Scan for the cell matching the given text and deliver its [x, y] coordinate at center. 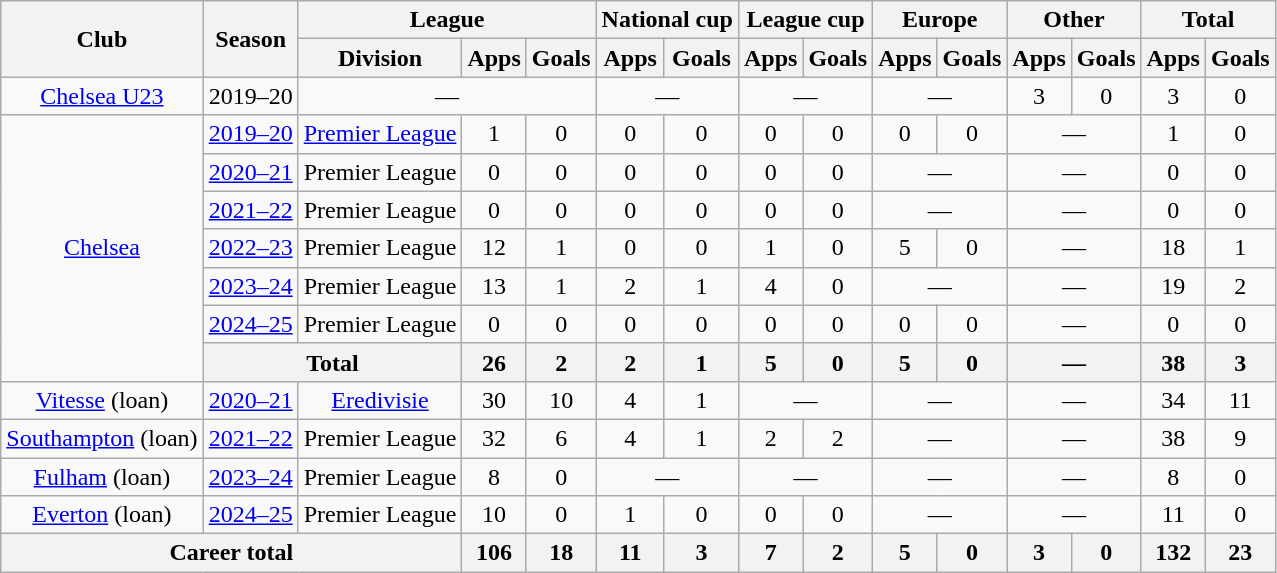
Division [380, 58]
32 [494, 438]
6 [561, 438]
Chelsea [102, 248]
Club [102, 39]
9 [1240, 438]
2022–23 [250, 248]
19 [1173, 286]
Fulham (loan) [102, 477]
12 [494, 248]
Everton (loan) [102, 515]
Europe [940, 20]
Career total [232, 553]
26 [494, 362]
Chelsea U23 [102, 96]
23 [1240, 553]
League [447, 20]
Season [250, 39]
Southampton (loan) [102, 438]
34 [1173, 400]
13 [494, 286]
League cup [805, 20]
7 [770, 553]
National cup [667, 20]
Other [1074, 20]
Eredivisie [380, 400]
106 [494, 553]
Vitesse (loan) [102, 400]
132 [1173, 553]
30 [494, 400]
